Extract the [X, Y] coordinate from the center of the cell holding the provided text.  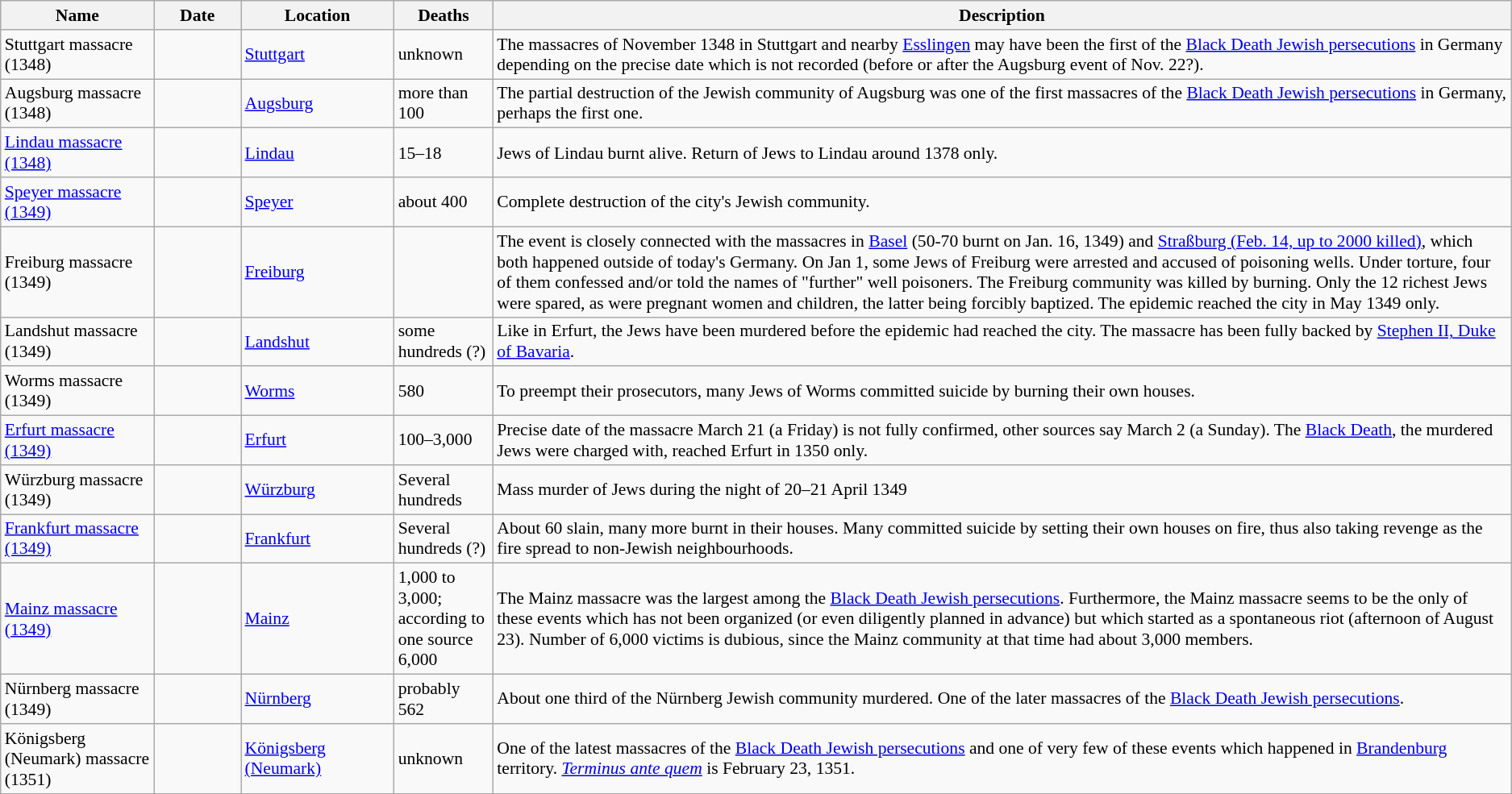
Several hundreds (?) [444, 538]
Deaths [444, 15]
Name [77, 15]
Freiburg [317, 272]
Nürnberg massacre (1349) [77, 700]
Erfurt massacre (1349) [77, 440]
Lindau massacre (1348) [77, 153]
about 400 [444, 202]
100–3,000 [444, 440]
Erfurt [317, 440]
Jews of Lindau burnt alive. Return of Jews to Lindau around 1378 only. [1002, 153]
Worms [317, 392]
Augsburg massacre (1348) [77, 103]
Speyer massacre (1349) [77, 202]
Würzburg [317, 490]
more than 100 [444, 103]
580 [444, 392]
To preempt their prosecutors, many Jews of Worms committed suicide by burning their own houses. [1002, 392]
Freiburg massacre (1349) [77, 272]
Lindau [317, 153]
Description [1002, 15]
Several hundreds [444, 490]
Location [317, 15]
Landshut massacre (1349) [77, 342]
Worms massacre (1349) [77, 392]
Mainz massacre (1349) [77, 619]
probably 562 [444, 700]
Landshut [317, 342]
Stuttgart massacre (1348) [77, 55]
About one third of the Nürnberg Jewish community murdered. One of the later massacres of the Black Death Jewish persecutions. [1002, 700]
Frankfurt [317, 538]
Königsberg (Neumark) massacre (1351) [77, 759]
Nürnberg [317, 700]
Mass murder of Jews during the night of 20–21 April 1349 [1002, 490]
Würzburg massacre (1349) [77, 490]
Complete destruction of the city's Jewish community. [1002, 202]
Stuttgart [317, 55]
Augsburg [317, 103]
15–18 [444, 153]
1,000 to 3,000; according to one source 6,000 [444, 619]
some hundreds (?) [444, 342]
Mainz [317, 619]
Frankfurt massacre (1349) [77, 538]
Date [198, 15]
Speyer [317, 202]
Königsberg (Neumark) [317, 759]
